Search for the cell housing the specified text and yield its (x, y) center coordinate. 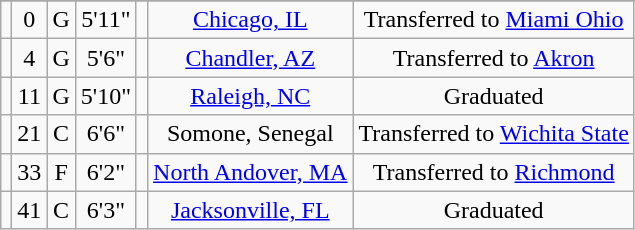
6'3" (106, 210)
4 (30, 58)
Chandler, AZ (250, 58)
11 (30, 96)
0 (30, 20)
6'2" (106, 172)
21 (30, 134)
33 (30, 172)
Transferred to Wichita State (494, 134)
5'6" (106, 58)
F (61, 172)
Chicago, IL (250, 20)
41 (30, 210)
6'6" (106, 134)
North Andover, MA (250, 172)
Transferred to Richmond (494, 172)
5'11" (106, 20)
Transferred to Miami Ohio (494, 20)
Jacksonville, FL (250, 210)
Transferred to Akron (494, 58)
Raleigh, NC (250, 96)
5'10" (106, 96)
Somone, Senegal (250, 134)
